Identify which cell holds the provided text, then report its [X, Y] central coordinate. 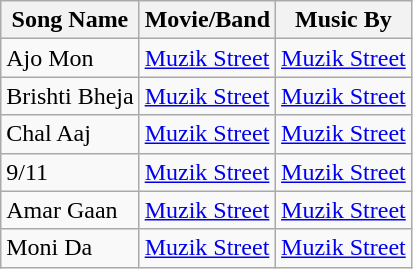
Ajo Mon [70, 58]
Song Name [70, 20]
9/11 [70, 172]
Chal Aaj [70, 134]
Amar Gaan [70, 210]
Moni Da [70, 248]
Music By [344, 20]
Brishti Bheja [70, 96]
Movie/Band [207, 20]
